Extract the [x, y] coordinate from the center of the cell holding the provided text.  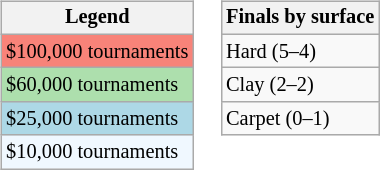
Legend [97, 18]
Finals by surface [300, 18]
$25,000 tournaments [97, 119]
$100,000 tournaments [97, 51]
Carpet (0–1) [300, 119]
Clay (2–2) [300, 85]
$10,000 tournaments [97, 152]
$60,000 tournaments [97, 85]
Hard (5–4) [300, 51]
